Scan for the cell matching the given text and deliver its [x, y] coordinate at center. 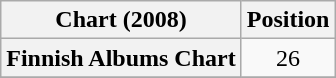
26 [288, 58]
Position [288, 20]
Chart (2008) [121, 20]
Finnish Albums Chart [121, 58]
